Return the [X, Y] coordinate for the center point of the cell that contains the specified text.  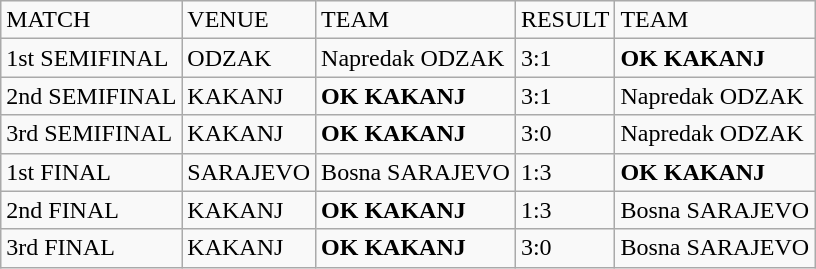
1st FINAL [92, 172]
RESULT [565, 20]
3rd FINAL [92, 248]
MATCH [92, 20]
2nd SEMIFINAL [92, 96]
ODZAK [249, 58]
3rd SEMIFINAL [92, 134]
SARAJEVO [249, 172]
2nd FINAL [92, 210]
VENUE [249, 20]
1st SEMIFINAL [92, 58]
